Return the (X, Y) coordinate for the center point of the cell that contains the specified text.  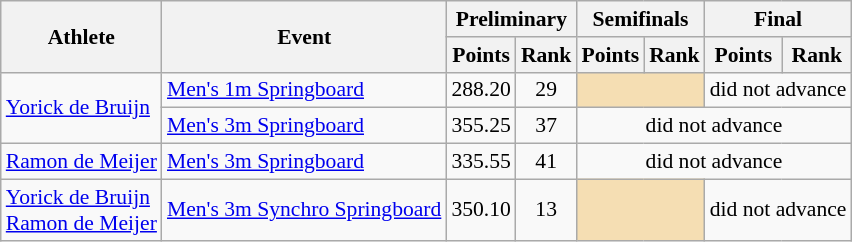
41 (546, 162)
Final (778, 19)
Yorick de BruijnRamon de Meijer (82, 210)
Athlete (82, 36)
Men's 1m Springboard (304, 90)
Ramon de Meijer (82, 162)
Men's 3m Synchro Springboard (304, 210)
335.55 (480, 162)
Event (304, 36)
37 (546, 126)
288.20 (480, 90)
29 (546, 90)
Semifinals (640, 19)
13 (546, 210)
Preliminary (511, 19)
Yorick de Bruijn (82, 108)
355.25 (480, 126)
350.10 (480, 210)
